Search for the cell housing the specified text and yield its [x, y] center coordinate. 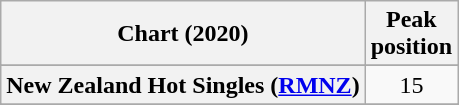
15 [411, 85]
New Zealand Hot Singles (RMNZ) [183, 85]
Chart (2020) [183, 34]
Peakposition [411, 34]
